From the cell containing the given text, extract its center point as [x, y] coordinate. 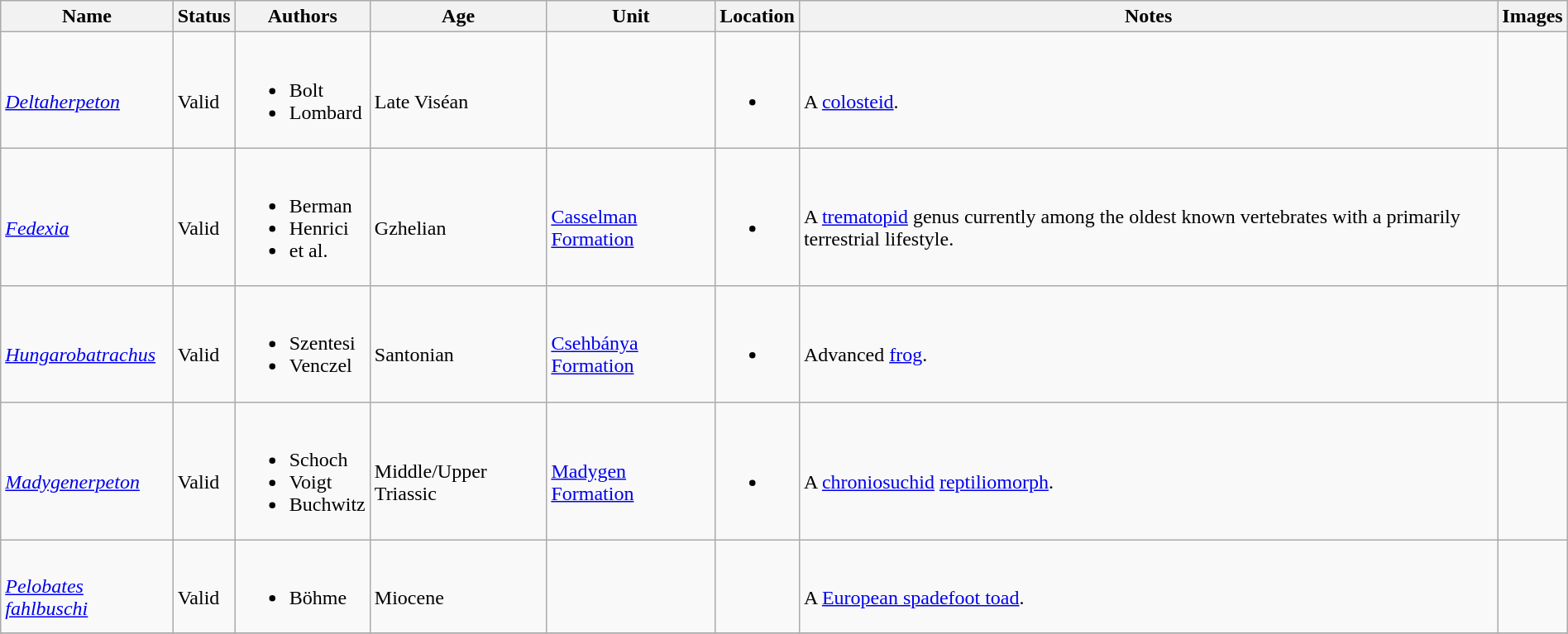
Gzhelian [458, 217]
A chroniosuchid reptiliomorph. [1148, 471]
Madygen Formation [631, 471]
Miocene [458, 587]
Hungarobatrachus [87, 344]
Pelobates fahlbuschi [87, 587]
Unit [631, 17]
Location [758, 17]
Name [87, 17]
Böhme [303, 587]
SchochVoigtBuchwitz [303, 471]
Authors [303, 17]
Middle/Upper Triassic [458, 471]
Deltaherpeton [87, 90]
A trematopid genus currently among the oldest known vertebrates with a primarily terrestrial lifestyle. [1148, 217]
A colosteid. [1148, 90]
Santonian [458, 344]
Notes [1148, 17]
BermanHenriciet al. [303, 217]
BoltLombard [303, 90]
Late Viséan [458, 90]
Madygenerpeton [87, 471]
Images [1532, 17]
Fedexia [87, 217]
SzentesiVenczel [303, 344]
A European spadefoot toad. [1148, 587]
Casselman Formation [631, 217]
Advanced frog. [1148, 344]
Age [458, 17]
Csehbánya Formation [631, 344]
Status [203, 17]
